Find where the given text appears and provide that cell's center as (x, y) coordinate. 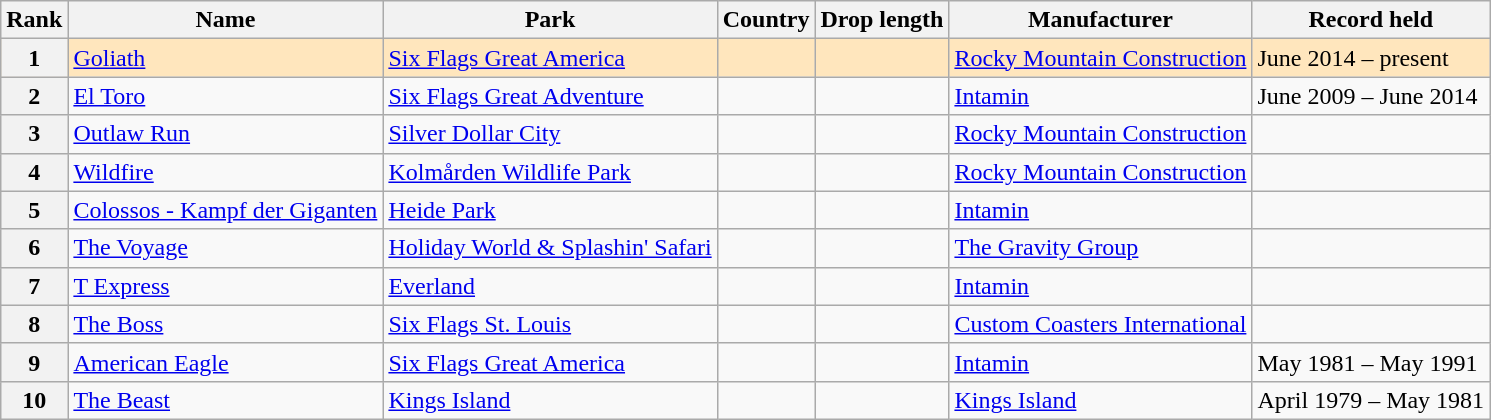
2 (34, 96)
5 (34, 210)
The Voyage (226, 248)
Park (550, 20)
Name (226, 20)
3 (34, 134)
El Toro (226, 96)
Wildfire (226, 172)
6 (34, 248)
Colossos - Kampf der Giganten (226, 210)
4 (34, 172)
American Eagle (226, 362)
Goliath (226, 58)
Manufacturer (1100, 20)
Custom Coasters International (1100, 324)
June 2009 – June 2014 (1371, 96)
The Boss (226, 324)
Six Flags Great Adventure (550, 96)
May 1981 – May 1991 (1371, 362)
10 (34, 400)
The Beast (226, 400)
April 1979 – May 1981 (1371, 400)
Outlaw Run (226, 134)
Kolmården Wildlife Park (550, 172)
Silver Dollar City (550, 134)
Record held (1371, 20)
Heide Park (550, 210)
7 (34, 286)
Holiday World & Splashin' Safari (550, 248)
T Express (226, 286)
Country (766, 20)
Everland (550, 286)
Drop length (882, 20)
Rank (34, 20)
9 (34, 362)
8 (34, 324)
The Gravity Group (1100, 248)
Six Flags St. Louis (550, 324)
1 (34, 58)
June 2014 – present (1371, 58)
